Scan for the cell matching the given text and deliver its (x, y) coordinate at center. 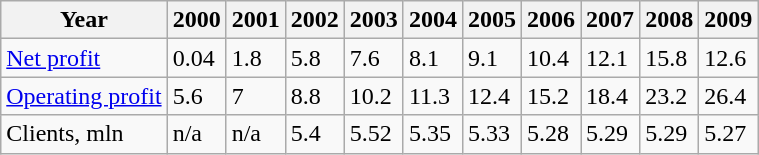
10.4 (550, 58)
2004 (432, 20)
15.2 (550, 96)
Year (84, 20)
12.1 (610, 58)
0.04 (196, 58)
5.8 (314, 58)
2001 (256, 20)
5.35 (432, 134)
8.8 (314, 96)
12.4 (492, 96)
2000 (196, 20)
7.6 (374, 58)
12.6 (728, 58)
26.4 (728, 96)
5.6 (196, 96)
2003 (374, 20)
2009 (728, 20)
18.4 (610, 96)
8.1 (432, 58)
Clients, mln (84, 134)
5.52 (374, 134)
5.27 (728, 134)
2005 (492, 20)
2006 (550, 20)
5.33 (492, 134)
5.28 (550, 134)
2007 (610, 20)
23.2 (670, 96)
Net profit (84, 58)
5.4 (314, 134)
2002 (314, 20)
Operating profit (84, 96)
10.2 (374, 96)
15.8 (670, 58)
11.3 (432, 96)
1.8 (256, 58)
2008 (670, 20)
9.1 (492, 58)
7 (256, 96)
